Find where the given text appears and provide that cell's center as (x, y) coordinate. 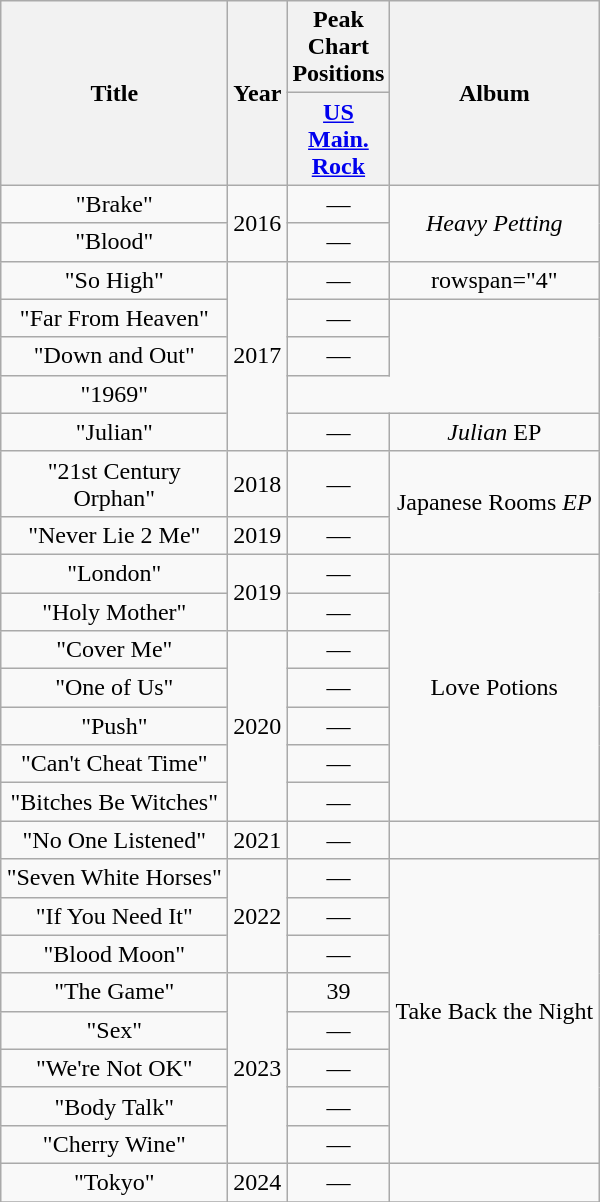
"Cherry Wine" (114, 1144)
2021 (258, 840)
"Holy Mother" (114, 611)
"Never Lie 2 Me" (114, 535)
"No One Listened" (114, 840)
"Push" (114, 726)
2016 (258, 223)
Julian EP (494, 432)
"1969" (114, 394)
"Down and Out" (114, 356)
"So High" (114, 280)
"Far From Heaven" (114, 318)
"Julian" (114, 432)
Year (258, 93)
Heavy Petting (494, 223)
2020 (258, 726)
"The Game" (114, 992)
"Tokyo" (114, 1182)
2024 (258, 1182)
"Bitches Be Witches" (114, 802)
Album (494, 93)
Japanese Rooms EP (494, 502)
2017 (258, 356)
"Cover Me" (114, 650)
rowspan="4" (494, 280)
"If You Need It" (114, 916)
"Sex" (114, 1030)
Peak Chart Positions (338, 47)
"Body Talk" (114, 1106)
Take Back the Night (494, 1011)
"Brake" (114, 204)
"Blood" (114, 242)
USMain.Rock (338, 139)
2018 (258, 484)
39 (338, 992)
"Can't Cheat Time" (114, 764)
"21st Century Orphan" (114, 484)
"Seven White Horses" (114, 878)
Title (114, 93)
"We're Not OK" (114, 1068)
"Blood Moon" (114, 954)
Love Potions (494, 687)
2022 (258, 916)
"London" (114, 573)
2023 (258, 1068)
"One of Us" (114, 688)
